From the cell containing the given text, extract its center point as (x, y) coordinate. 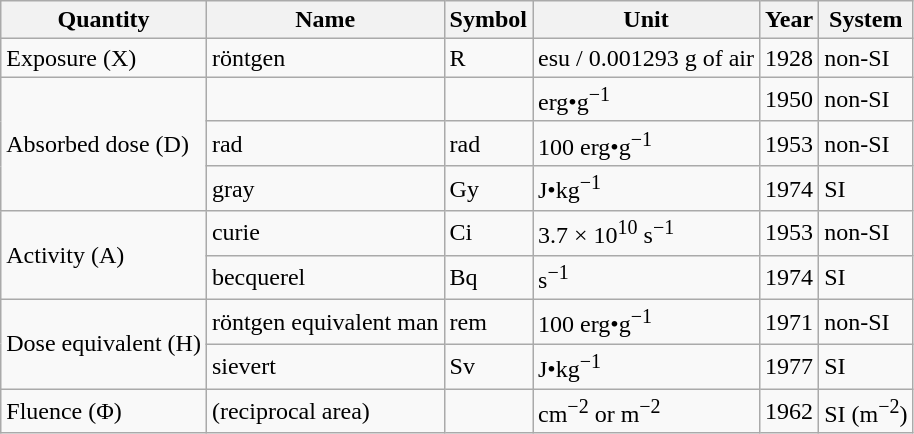
Dose equivalent (H) (104, 344)
Bq (488, 278)
Unit (646, 20)
gray (325, 188)
Gy (488, 188)
Activity (A) (104, 256)
1977 (790, 366)
1950 (790, 100)
Symbol (488, 20)
cm−2 or m−2 (646, 412)
1971 (790, 322)
esu / 0.001293 g of air (646, 58)
Quantity (104, 20)
erg•g−1 (646, 100)
1928 (790, 58)
System (866, 20)
Fluence (Φ) (104, 412)
(reciprocal area) (325, 412)
Ci (488, 234)
curie (325, 234)
s−1 (646, 278)
Sv (488, 366)
Exposure (X) (104, 58)
Name (325, 20)
becquerel (325, 278)
röntgen equivalent man (325, 322)
Year (790, 20)
R (488, 58)
1962 (790, 412)
SI (m−2) (866, 412)
Absorbed dose (D) (104, 144)
sievert (325, 366)
rem (488, 322)
3.7 × 1010 s−1 (646, 234)
röntgen (325, 58)
